Identify which cell holds the provided text, then report its [X, Y] central coordinate. 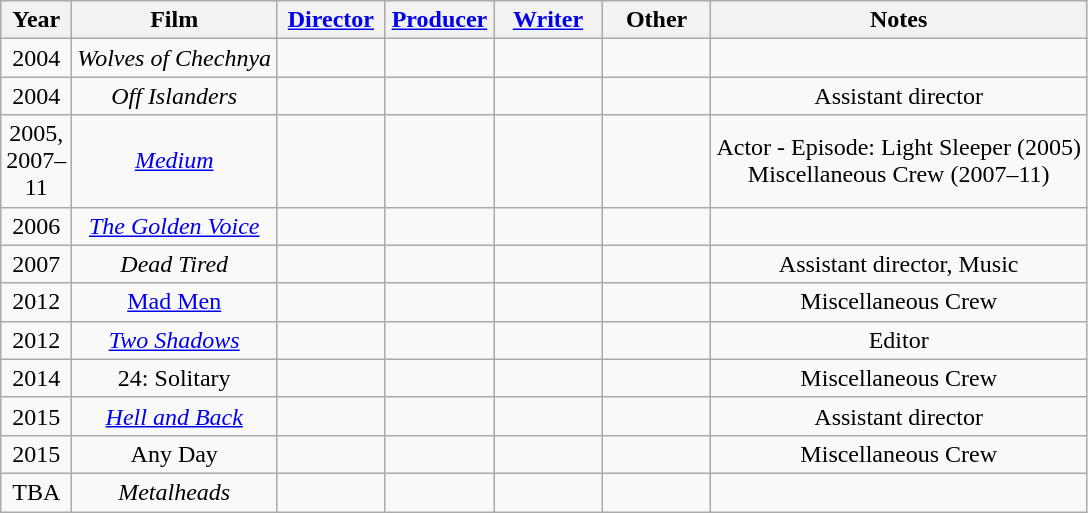
24: Solitary [174, 378]
Any Day [174, 454]
Year [36, 20]
Wolves of Chechnya [174, 58]
Writer [548, 20]
Other [656, 20]
2007 [36, 264]
Notes [899, 20]
Actor - Episode: Light Sleeper (2005)Miscellaneous Crew (2007–11) [899, 161]
Dead Tired [174, 264]
Producer [440, 20]
Medium [174, 161]
Metalheads [174, 492]
Off Islanders [174, 96]
The Golden Voice [174, 226]
Mad Men [174, 302]
Hell and Back [174, 416]
TBA [36, 492]
Film [174, 20]
Editor [899, 340]
Director [332, 20]
2014 [36, 378]
Two Shadows [174, 340]
2006 [36, 226]
2005, 2007–11 [36, 161]
Assistant director, Music [899, 264]
